Pinpoint the cell where the given text exists, returning its [X, Y] midpoint coordinate. 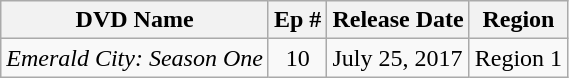
July 25, 2017 [398, 58]
Region 1 [518, 58]
Region [518, 20]
Ep # [297, 20]
Release Date [398, 20]
DVD Name [135, 20]
10 [297, 58]
Emerald City: Season One [135, 58]
